Locate the cell with the specified text and output its [x, y] center coordinate. 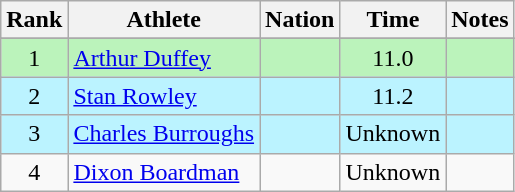
Notes [480, 20]
4 [34, 172]
Rank [34, 20]
Charles Burroughs [164, 134]
Arthur Duffey [164, 58]
Stan Rowley [164, 96]
Time [393, 20]
3 [34, 134]
Dixon Boardman [164, 172]
Athlete [164, 20]
Nation [300, 20]
1 [34, 58]
11.0 [393, 58]
2 [34, 96]
11.2 [393, 96]
